Search for the cell housing the specified text and yield its [X, Y] center coordinate. 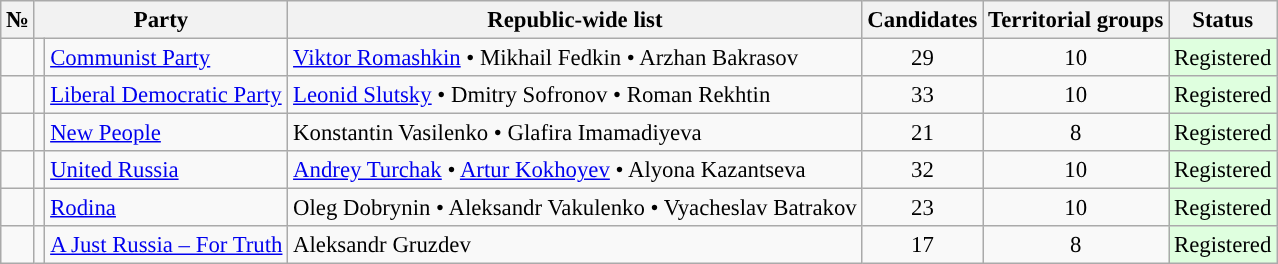
Candidates [922, 20]
Republic-wide list [575, 20]
Rodina [166, 208]
32 [922, 170]
Party [161, 20]
Viktor Romashkin • Mikhail Fedkin • Arzhan Bakrasov [575, 58]
Aleksandr Gruzdev [575, 245]
Communist Party [166, 58]
17 [922, 245]
№ [18, 20]
United Russia [166, 170]
Leonid Slutsky • Dmitry Sofronov • Roman Rekhtin [575, 95]
Konstantin Vasilenko • Glafira Imamadiyeva [575, 133]
A Just Russia – For Truth [166, 245]
New People [166, 133]
33 [922, 95]
Status [1223, 20]
23 [922, 208]
21 [922, 133]
Territorial groups [1076, 20]
Oleg Dobrynin • Aleksandr Vakulenko • Vyacheslav Batrakov [575, 208]
29 [922, 58]
Andrey Turchak • Artur Kokhoyev • Alyona Kazantseva [575, 170]
Liberal Democratic Party [166, 95]
